Return the [x, y] coordinate for the center point of the cell that contains the specified text.  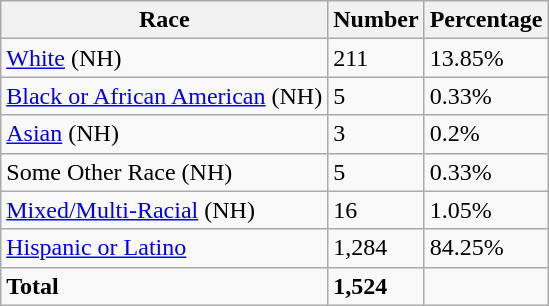
Total [164, 286]
Some Other Race (NH) [164, 172]
Mixed/Multi-Racial (NH) [164, 210]
White (NH) [164, 58]
16 [376, 210]
1,524 [376, 286]
211 [376, 58]
Race [164, 20]
Percentage [486, 20]
1,284 [376, 248]
Asian (NH) [164, 134]
3 [376, 134]
Number [376, 20]
13.85% [486, 58]
Hispanic or Latino [164, 248]
84.25% [486, 248]
1.05% [486, 210]
0.2% [486, 134]
Black or African American (NH) [164, 96]
